Find where the given text appears and provide that cell's center as (X, Y) coordinate. 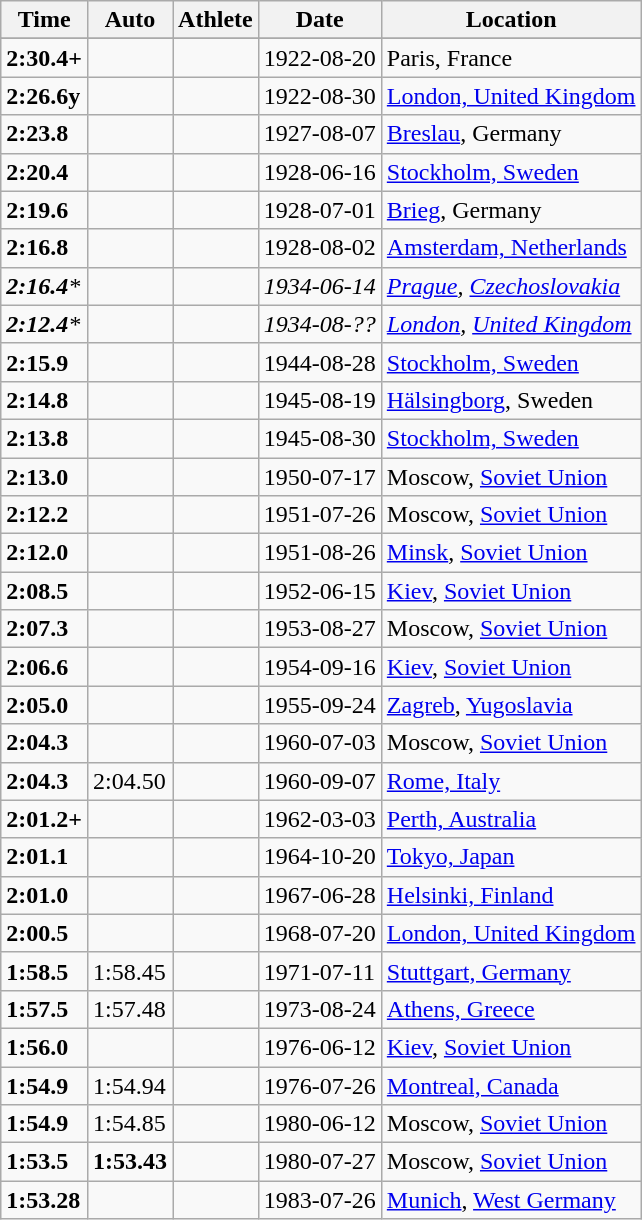
2:23.8 (44, 134)
Location (511, 20)
1:53.5 (44, 1162)
2:13.0 (44, 477)
2:08.5 (44, 591)
2:12.2 (44, 515)
1951-08-26 (320, 553)
1:56.0 (44, 1047)
Perth, Australia (511, 819)
2:30.4+ (44, 58)
Montreal, Canada (511, 1085)
Zagreb, Yugoslavia (511, 705)
1973-08-24 (320, 1009)
Stuttgart, Germany (511, 971)
1:58.5 (44, 971)
1:53.28 (44, 1200)
1934-08-?? (320, 324)
1:57.48 (130, 1009)
1980-07-27 (320, 1162)
1976-06-12 (320, 1047)
1954-09-16 (320, 667)
Amsterdam, Netherlands (511, 248)
Paris, France (511, 58)
1983-07-26 (320, 1200)
Munich, West Germany (511, 1200)
2:04.50 (130, 781)
Tokyo, Japan (511, 857)
1944-08-28 (320, 362)
1976-07-26 (320, 1085)
Breslau, Germany (511, 134)
1:54.94 (130, 1085)
1945-08-30 (320, 438)
1934-06-14 (320, 286)
1960-09-07 (320, 781)
Rome, Italy (511, 781)
1971-07-11 (320, 971)
1928-06-16 (320, 172)
2:16.8 (44, 248)
Brieg, Germany (511, 210)
1:58.45 (130, 971)
Helsinki, Finland (511, 895)
1922-08-30 (320, 96)
1:57.5 (44, 1009)
Minsk, Soviet Union (511, 553)
1945-08-19 (320, 400)
1968-07-20 (320, 933)
Prague, Czechoslovakia (511, 286)
1928-08-02 (320, 248)
1:53.43 (130, 1162)
2:15.9 (44, 362)
2:14.8 (44, 400)
1955-09-24 (320, 705)
2:12.0 (44, 553)
2:05.0 (44, 705)
2:12.4* (44, 324)
Athlete (216, 20)
1980-06-12 (320, 1124)
2:26.6y (44, 96)
2:01.1 (44, 857)
1927-08-07 (320, 134)
2:20.4 (44, 172)
1:54.85 (130, 1124)
1950-07-17 (320, 477)
1952-06-15 (320, 591)
1962-03-03 (320, 819)
2:19.6 (44, 210)
1928-07-01 (320, 210)
1953-08-27 (320, 629)
2:13.8 (44, 438)
1922-08-20 (320, 58)
1967-06-28 (320, 895)
2:00.5 (44, 933)
Auto (130, 20)
2:16.4* (44, 286)
2:07.3 (44, 629)
Time (44, 20)
1960-07-03 (320, 743)
2:01.0 (44, 895)
1951-07-26 (320, 515)
Hälsingborg, Sweden (511, 400)
2:06.6 (44, 667)
2:01.2+ (44, 819)
Athens, Greece (511, 1009)
Date (320, 20)
1964-10-20 (320, 857)
